Output the (X, Y) coordinate of the center of the cell containing the given text.  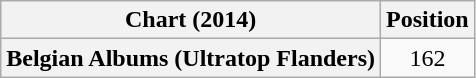
162 (428, 58)
Belgian Albums (Ultratop Flanders) (191, 58)
Position (428, 20)
Chart (2014) (191, 20)
